Capture the cell that displays the provided text and extract its (x, y) central coordinate. 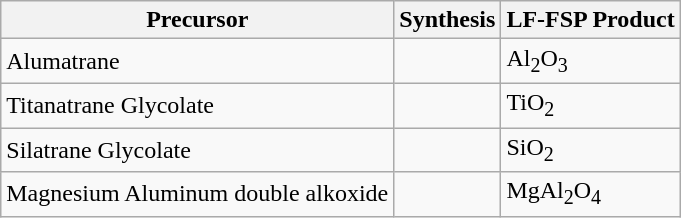
TiO2 (590, 105)
Al2O3 (590, 61)
SiO2 (590, 150)
MgAl2O4 (590, 194)
Silatrane Glycolate (198, 150)
Magnesium Aluminum double alkoxide (198, 194)
Synthesis (448, 20)
Precursor (198, 20)
LF-FSP Product (590, 20)
Alumatrane (198, 61)
Titanatrane Glycolate (198, 105)
